Determine the [X, Y] coordinate at the center of the cell enclosing the given text.  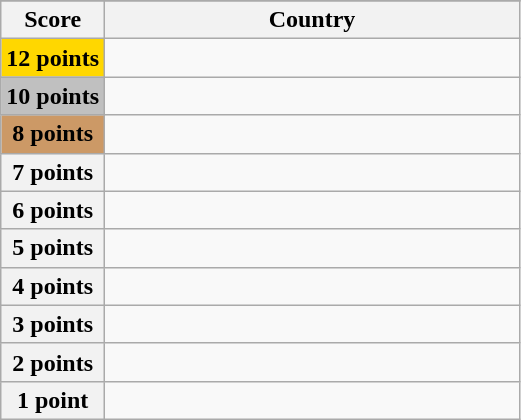
3 points [53, 324]
4 points [53, 286]
1 point [53, 400]
7 points [53, 172]
5 points [53, 248]
2 points [53, 362]
6 points [53, 210]
Country [312, 20]
10 points [53, 96]
8 points [53, 134]
12 points [53, 58]
Score [53, 20]
